From the cell containing the given text, extract its center point as (X, Y) coordinate. 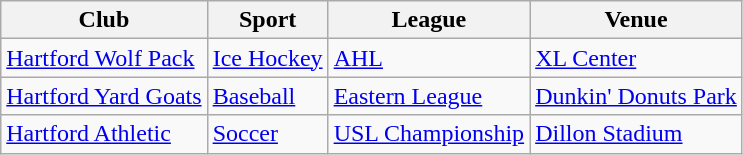
Ice Hockey (268, 58)
Hartford Athletic (104, 134)
Venue (636, 20)
Hartford Yard Goats (104, 96)
AHL (429, 58)
Hartford Wolf Pack (104, 58)
Dunkin' Donuts Park (636, 96)
Soccer (268, 134)
Club (104, 20)
Eastern League (429, 96)
USL Championship (429, 134)
League (429, 20)
Dillon Stadium (636, 134)
XL Center (636, 58)
Sport (268, 20)
Baseball (268, 96)
